For the text-containing cell, return its midpoint in [x, y] coordinate format. 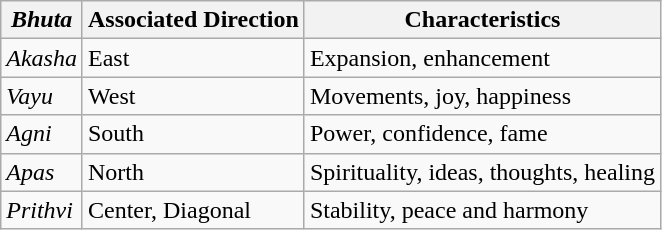
Bhuta [42, 20]
Power, confidence, fame [482, 134]
Movements, joy, happiness [482, 96]
Spirituality, ideas, thoughts, healing [482, 172]
North [193, 172]
Agni [42, 134]
Prithvi [42, 210]
Akasha [42, 58]
Expansion, enhancement [482, 58]
East [193, 58]
Center, Diagonal [193, 210]
Vayu [42, 96]
Apas [42, 172]
South [193, 134]
Stability, peace and harmony [482, 210]
Characteristics [482, 20]
West [193, 96]
Associated Direction [193, 20]
